Return [X, Y] of the center of cell containing provided text 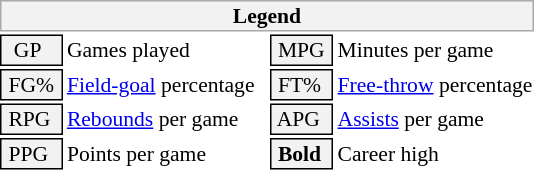
GP [31, 50]
Points per game [166, 154]
Assists per game [435, 120]
RPG [31, 120]
Career high [435, 154]
APG [302, 120]
Field-goal percentage [166, 85]
PPG [31, 154]
Bold [302, 154]
MPG [302, 50]
Games played [166, 50]
FT% [302, 85]
Free-throw percentage [435, 85]
Legend [267, 16]
FG% [31, 85]
Minutes per game [435, 50]
Rebounds per game [166, 120]
